Find where the given text appears and provide that cell's center as [x, y] coordinate. 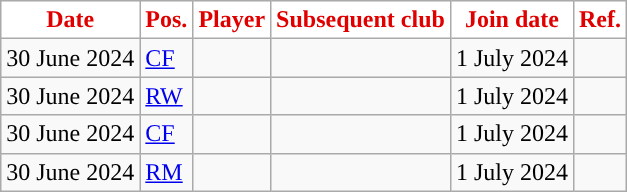
Subsequent club [361, 20]
Date [70, 20]
RW [166, 96]
RM [166, 172]
Ref. [600, 20]
Join date [512, 20]
Player [232, 20]
Pos. [166, 20]
